Provide the [x, y] coordinate of the cell's center where the given text is located.  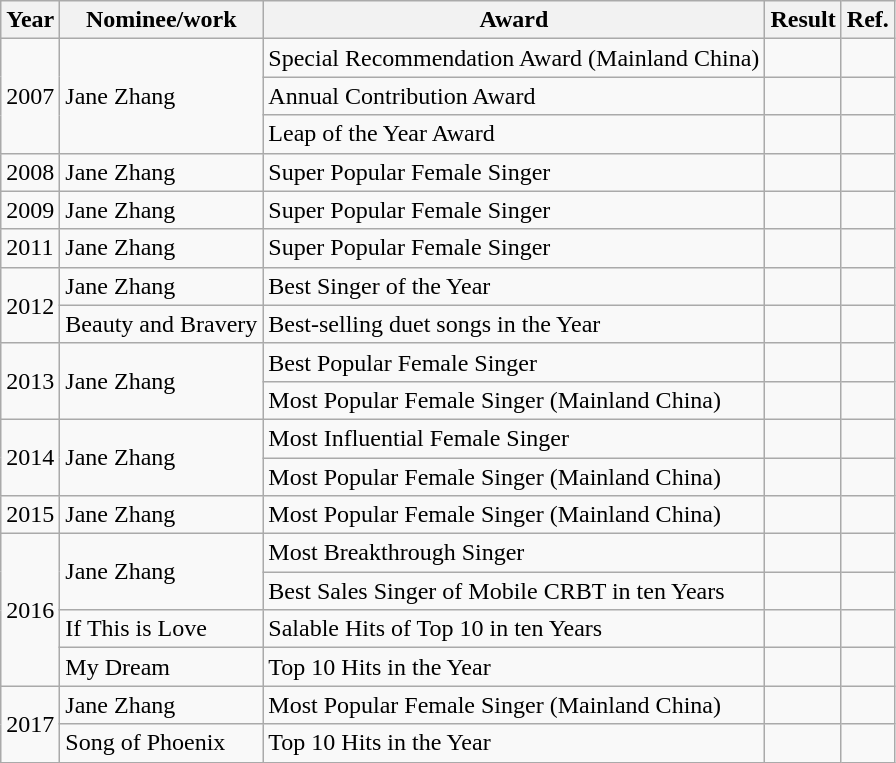
Result [803, 20]
Special Recommendation Award (Mainland China) [514, 58]
2016 [30, 610]
2008 [30, 172]
Best-selling duet songs in the Year [514, 324]
2014 [30, 457]
Nominee/work [162, 20]
Best Sales Singer of Mobile CRBT in ten Years [514, 591]
2017 [30, 724]
2012 [30, 305]
Salable Hits of Top 10 in ten Years [514, 629]
2007 [30, 96]
Annual Contribution Award [514, 96]
2015 [30, 515]
2011 [30, 248]
Most Influential Female Singer [514, 438]
If This is Love [162, 629]
Most Breakthrough Singer [514, 553]
Year [30, 20]
Best Popular Female Singer [514, 362]
Best Singer of the Year [514, 286]
Song of Phoenix [162, 743]
2013 [30, 381]
Beauty and Bravery [162, 324]
My Dream [162, 667]
Ref. [868, 20]
Award [514, 20]
Leap of the Year Award [514, 134]
2009 [30, 210]
